Locate the cell with the specified text and output its (x, y) center coordinate. 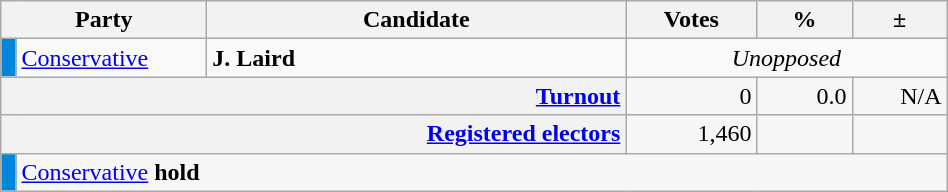
0.0 (804, 96)
J. Laird (416, 58)
Turnout (314, 96)
± (900, 20)
Conservative hold (482, 172)
Registered electors (314, 134)
Party (104, 20)
N/A (900, 96)
Candidate (416, 20)
Votes (692, 20)
1,460 (692, 134)
Conservative (112, 58)
% (804, 20)
0 (692, 96)
Unopposed (786, 58)
